Search for the cell housing the specified text and yield its (x, y) center coordinate. 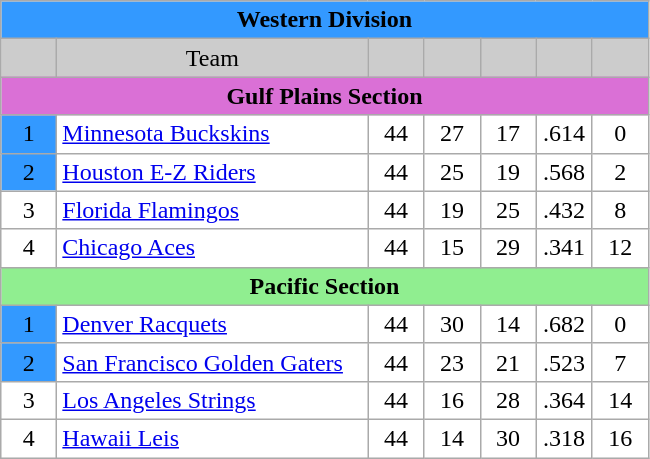
Team (212, 58)
Minnesota Buckskins (212, 134)
.682 (564, 324)
Western Division (324, 20)
.523 (564, 362)
.568 (564, 172)
Denver Racquets (212, 324)
Florida Flamingos (212, 210)
17 (508, 134)
.432 (564, 210)
Los Angeles Strings (212, 400)
.364 (564, 400)
27 (452, 134)
.614 (564, 134)
29 (508, 248)
.341 (564, 248)
Chicago Aces (212, 248)
21 (508, 362)
Pacific Section (324, 286)
8 (620, 210)
28 (508, 400)
San Francisco Golden Gaters (212, 362)
23 (452, 362)
.318 (564, 438)
Gulf Plains Section (324, 96)
15 (452, 248)
Hawaii Leis (212, 438)
Houston E-Z Riders (212, 172)
12 (620, 248)
7 (620, 362)
